Identify which cell holds the provided text, then report its (x, y) central coordinate. 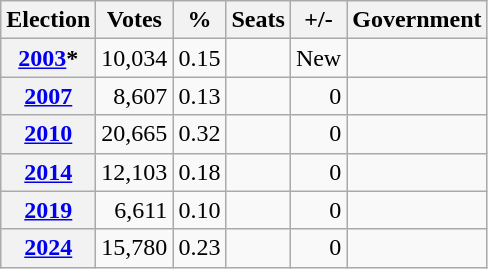
2014 (48, 172)
0.32 (200, 134)
Government (417, 20)
Election (48, 20)
0.18 (200, 172)
2010 (48, 134)
Seats (258, 20)
20,665 (134, 134)
0.10 (200, 210)
0.23 (200, 248)
6,611 (134, 210)
12,103 (134, 172)
% (200, 20)
Votes (134, 20)
+/- (318, 20)
15,780 (134, 248)
2019 (48, 210)
2024 (48, 248)
2003* (48, 58)
10,034 (134, 58)
New (318, 58)
0.15 (200, 58)
0.13 (200, 96)
8,607 (134, 96)
2007 (48, 96)
